Capture the cell that displays the provided text and extract its (X, Y) central coordinate. 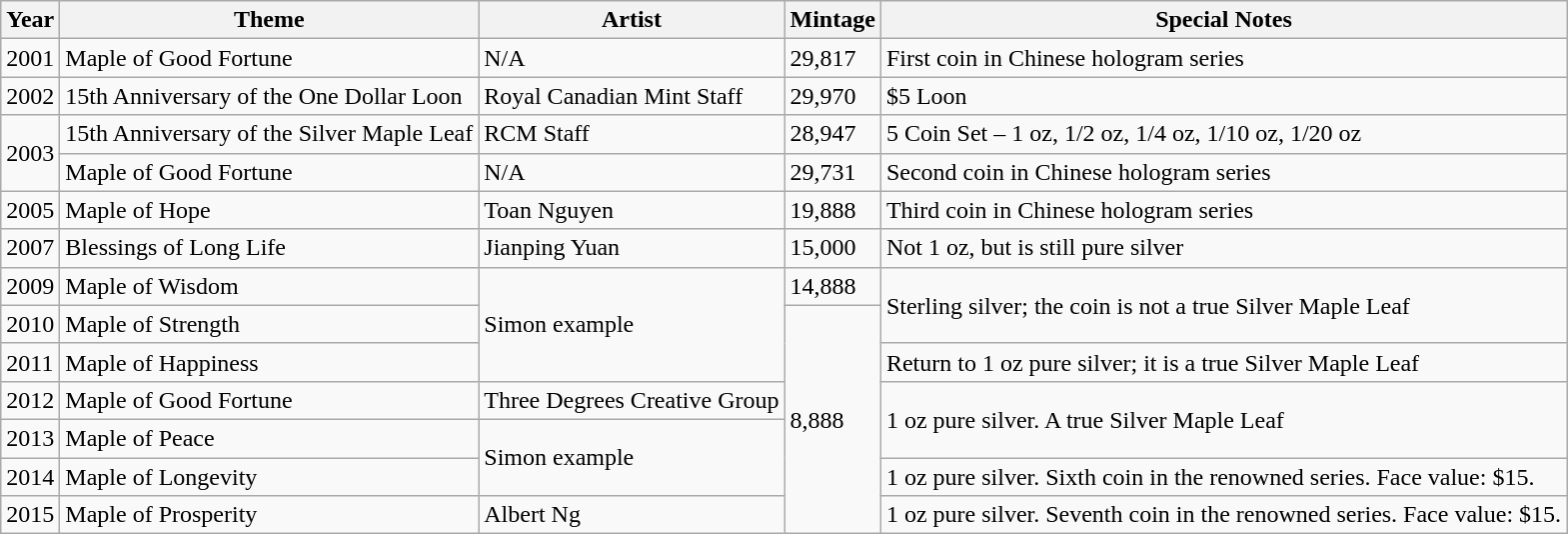
Not 1 oz, but is still pure silver (1223, 248)
1 oz pure silver. Sixth coin in the renowned series. Face value: $15. (1223, 477)
2012 (30, 400)
8,888 (832, 419)
Return to 1 oz pure silver; it is a true Silver Maple Leaf (1223, 362)
2001 (30, 58)
15,000 (832, 248)
2005 (30, 210)
RCM Staff (632, 134)
Albert Ng (632, 515)
Special Notes (1223, 20)
Maple of Happiness (270, 362)
2011 (30, 362)
Artist (632, 20)
2002 (30, 96)
2015 (30, 515)
2009 (30, 286)
14,888 (832, 286)
29,731 (832, 172)
Sterling silver; the coin is not a true Silver Maple Leaf (1223, 305)
2010 (30, 324)
Royal Canadian Mint Staff (632, 96)
29,817 (832, 58)
Maple of Wisdom (270, 286)
$5 Loon (1223, 96)
15th Anniversary of the Silver Maple Leaf (270, 134)
19,888 (832, 210)
Maple of Strength (270, 324)
First coin in Chinese hologram series (1223, 58)
29,970 (832, 96)
Blessings of Long Life (270, 248)
15th Anniversary of the One Dollar Loon (270, 96)
Maple of Peace (270, 438)
Year (30, 20)
28,947 (832, 134)
Third coin in Chinese hologram series (1223, 210)
Mintage (832, 20)
Theme (270, 20)
2007 (30, 248)
1 oz pure silver. A true Silver Maple Leaf (1223, 419)
2014 (30, 477)
5 Coin Set – 1 oz, 1/2 oz, 1/4 oz, 1/10 oz, 1/20 oz (1223, 134)
Maple of Prosperity (270, 515)
1 oz pure silver. Seventh coin in the renowned series. Face value: $15. (1223, 515)
Second coin in Chinese hologram series (1223, 172)
2013 (30, 438)
Jianping Yuan (632, 248)
Toan Nguyen (632, 210)
Three Degrees Creative Group (632, 400)
Maple of Longevity (270, 477)
2003 (30, 153)
Maple of Hope (270, 210)
